Output the [X, Y] coordinate of the center of the cell containing the given text.  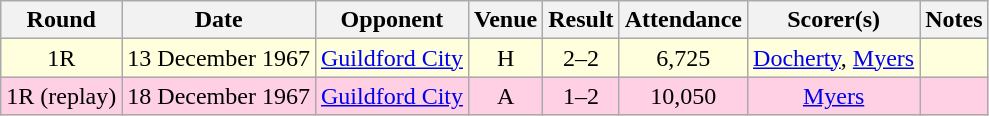
6,725 [683, 58]
2–2 [581, 58]
Scorer(s) [834, 20]
A [506, 96]
Notes [954, 20]
Round [62, 20]
Opponent [392, 20]
1R [62, 58]
10,050 [683, 96]
13 December 1967 [219, 58]
Myers [834, 96]
Venue [506, 20]
Docherty, Myers [834, 58]
Date [219, 20]
Result [581, 20]
18 December 1967 [219, 96]
Attendance [683, 20]
1R (replay) [62, 96]
H [506, 58]
1–2 [581, 96]
